Locate the cell with the specified text and output its (x, y) center coordinate. 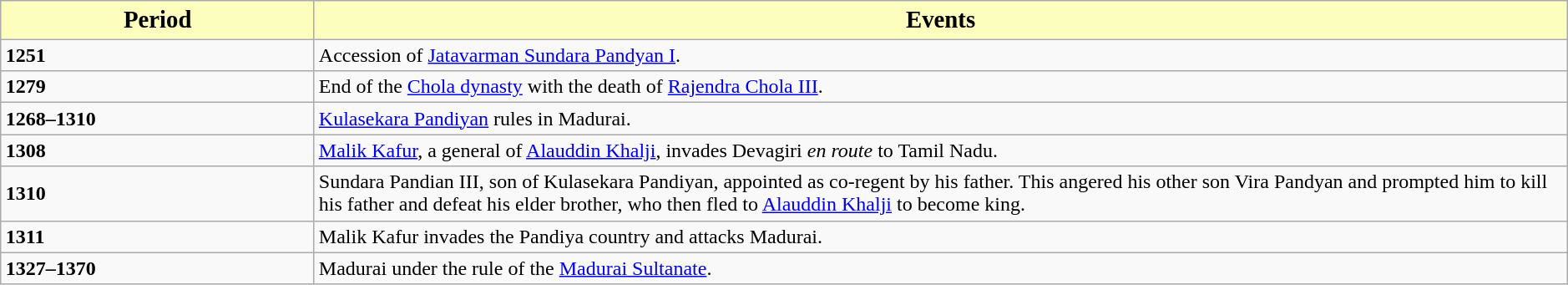
Period (157, 20)
Madurai under the rule of the Madurai Sultanate. (940, 268)
1308 (157, 150)
Malik Kafur, a general of Alauddin Khalji, invades Devagiri en route to Tamil Nadu. (940, 150)
1268–1310 (157, 119)
1311 (157, 237)
1279 (157, 87)
Accession of Jatavarman Sundara Pandyan I. (940, 55)
1251 (157, 55)
1310 (157, 194)
Malik Kafur invades the Pandiya country and attacks Madurai. (940, 237)
Kulasekara Pandiyan rules in Madurai. (940, 119)
Events (940, 20)
1327–1370 (157, 268)
End of the Chola dynasty with the death of Rajendra Chola III. (940, 87)
